Pinpoint the cell where the given text exists, returning its (X, Y) midpoint coordinate. 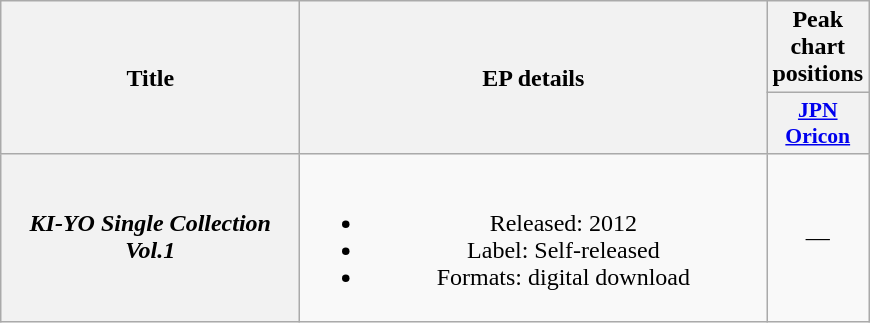
— (818, 238)
KI-YO Single Collection Vol.1 (150, 238)
Peakchartpositions (818, 47)
Title (150, 78)
Released: 2012Label: Self-releasedFormats: digital download (534, 238)
JPNOricon (818, 124)
EP details (534, 78)
